Capture the cell that displays the provided text and extract its (X, Y) central coordinate. 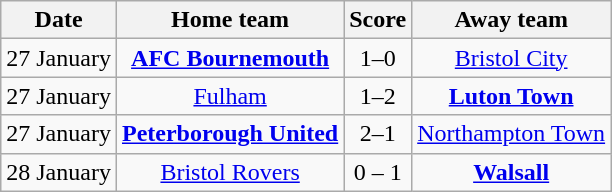
Date (59, 20)
2–1 (378, 134)
Bristol City (512, 58)
Luton Town (512, 96)
28 January (59, 172)
AFC Bournemouth (230, 58)
Fulham (230, 96)
Walsall (512, 172)
Peterborough United (230, 134)
Home team (230, 20)
Bristol Rovers (230, 172)
0 – 1 (378, 172)
Northampton Town (512, 134)
1–2 (378, 96)
Score (378, 20)
1–0 (378, 58)
Away team (512, 20)
